From the cell containing the given text, extract its center point as [X, Y] coordinate. 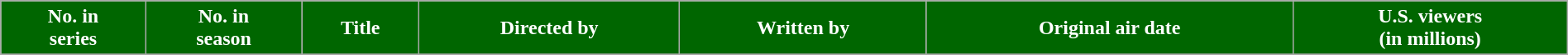
Title [361, 28]
No. inseries [74, 28]
No. inseason [223, 28]
Written by [804, 28]
Original air date [1110, 28]
U.S. viewers(in millions) [1430, 28]
Directed by [549, 28]
